Find where the given text appears and provide that cell's center as [X, Y] coordinate. 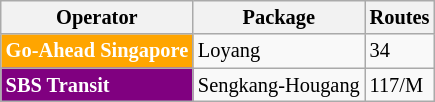
117/M [400, 85]
Go-Ahead Singapore [97, 51]
Operator [97, 17]
Sengkang-Hougang [279, 85]
Routes [400, 17]
Loyang [279, 51]
34 [400, 51]
Package [279, 17]
SBS Transit [97, 85]
